For the text-containing cell, return its midpoint in [X, Y] coordinate format. 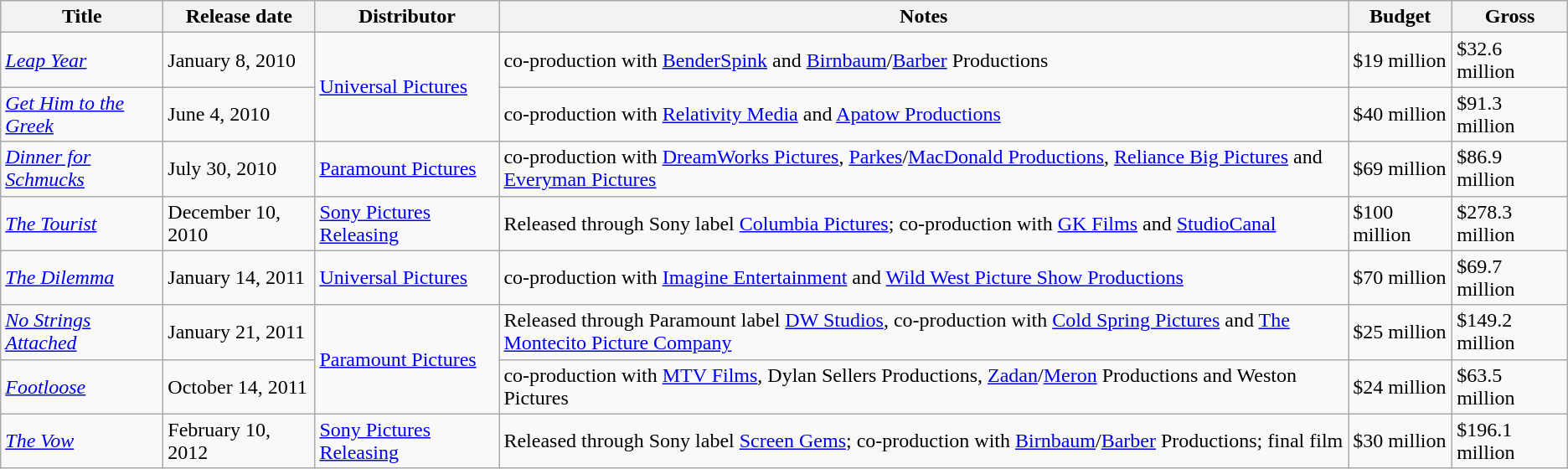
Released through Sony label Screen Gems; co-production with Birnbaum/Barber Productions; final film [924, 441]
Released through Paramount label DW Studios, co-production with Cold Spring Pictures and The Montecito Picture Company [924, 332]
No Strings Attached [82, 332]
Distributor [407, 17]
$278.3 million [1510, 223]
January 8, 2010 [240, 60]
December 10, 2010 [240, 223]
$70 million [1400, 278]
January 14, 2011 [240, 278]
$24 million [1400, 387]
co-production with DreamWorks Pictures, Parkes/MacDonald Productions, Reliance Big Pictures and Everyman Pictures [924, 169]
co-production with MTV Films, Dylan Sellers Productions, Zadan/Meron Productions and Weston Pictures [924, 387]
co-production with Imagine Entertainment and Wild West Picture Show Productions [924, 278]
$40 million [1400, 114]
Notes [924, 17]
$69.7 million [1510, 278]
The Tourist [82, 223]
Budget [1400, 17]
$69 million [1400, 169]
$32.6 million [1510, 60]
co-production with BenderSpink and Birnbaum/Barber Productions [924, 60]
co-production with Relativity Media and Apatow Productions [924, 114]
Gross [1510, 17]
The Vow [82, 441]
February 10, 2012 [240, 441]
$63.5 million [1510, 387]
Release date [240, 17]
$196.1 million [1510, 441]
Title [82, 17]
October 14, 2011 [240, 387]
Footloose [82, 387]
The Dilemma [82, 278]
$19 million [1400, 60]
$30 million [1400, 441]
$91.3 million [1510, 114]
$100 million [1400, 223]
July 30, 2010 [240, 169]
$25 million [1400, 332]
Dinner for Schmucks [82, 169]
Released through Sony label Columbia Pictures; co-production with GK Films and StudioCanal [924, 223]
January 21, 2011 [240, 332]
$86.9 million [1510, 169]
June 4, 2010 [240, 114]
Leap Year [82, 60]
$149.2 million [1510, 332]
Get Him to the Greek [82, 114]
